Determine the [X, Y] coordinate at the center of the cell enclosing the given text.  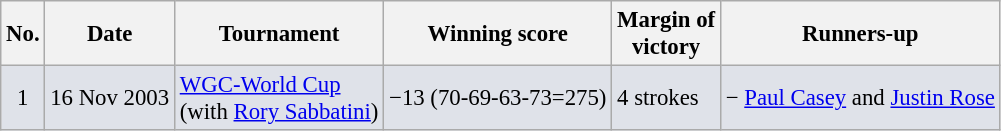
WGC-World Cup(with Rory Sabbatini) [278, 98]
4 strokes [666, 98]
Runners-up [860, 34]
Margin ofvictory [666, 34]
1 [23, 98]
No. [23, 34]
Date [110, 34]
Tournament [278, 34]
16 Nov 2003 [110, 98]
Winning score [498, 34]
−13 (70-69-63-73=275) [498, 98]
− Paul Casey and Justin Rose [860, 98]
